Pinpoint the cell where the given text exists, returning its [x, y] midpoint coordinate. 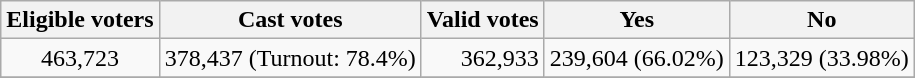
No [822, 20]
123,329 (33.98%) [822, 58]
463,723 [80, 58]
239,604 (66.02%) [636, 58]
Cast votes [290, 20]
Yes [636, 20]
Valid votes [482, 20]
Eligible voters [80, 20]
362,933 [482, 58]
378,437 (Turnout: 78.4%) [290, 58]
